Determine the [X, Y] coordinate at the center of the cell enclosing the given text.  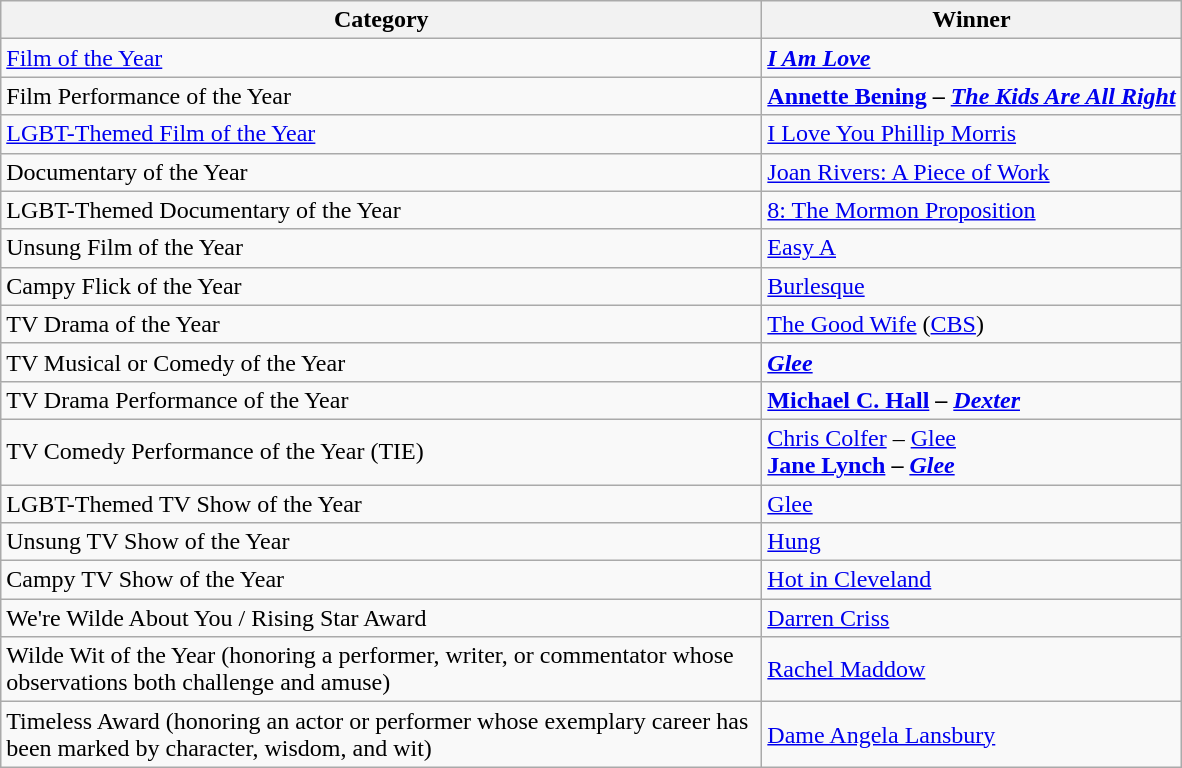
I Am Love [972, 58]
Film of the Year [382, 58]
Rachel Maddow [972, 670]
TV Comedy Performance of the Year (TIE) [382, 452]
Annette Bening – The Kids Are All Right [972, 96]
The Good Wife (CBS) [972, 324]
We're Wilde About You / Rising Star Award [382, 618]
Winner [972, 20]
Chris Colfer – Glee Jane Lynch – Glee [972, 452]
I Love You Phillip Morris [972, 134]
TV Drama Performance of the Year [382, 400]
Dame Angela Lansbury [972, 734]
LGBT-Themed Documentary of the Year [382, 210]
LGBT-Themed Film of the Year [382, 134]
Wilde Wit of the Year (honoring a performer, writer, or commentator whose observations both challenge and amuse) [382, 670]
Documentary of the Year [382, 172]
Joan Rivers: A Piece of Work [972, 172]
8: The Mormon Proposition [972, 210]
Film Performance of the Year [382, 96]
Hot in Cleveland [972, 580]
TV Musical or Comedy of the Year [382, 362]
Hung [972, 542]
Easy A [972, 248]
Unsung Film of the Year [382, 248]
Darren Criss [972, 618]
Michael C. Hall – Dexter [972, 400]
Campy TV Show of the Year [382, 580]
Timeless Award (honoring an actor or performer whose exemplary career has been marked by character, wisdom, and wit) [382, 734]
TV Drama of the Year [382, 324]
LGBT-Themed TV Show of the Year [382, 503]
Burlesque [972, 286]
Campy Flick of the Year [382, 286]
Category [382, 20]
Unsung TV Show of the Year [382, 542]
